Return [x, y] of the center of cell containing provided text 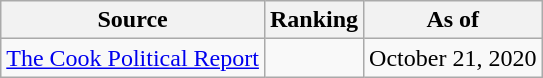
Source [133, 20]
The Cook Political Report [133, 58]
October 21, 2020 [453, 58]
As of [453, 20]
Ranking [314, 20]
